Extract the [X, Y] coordinate from the center of the cell holding the provided text.  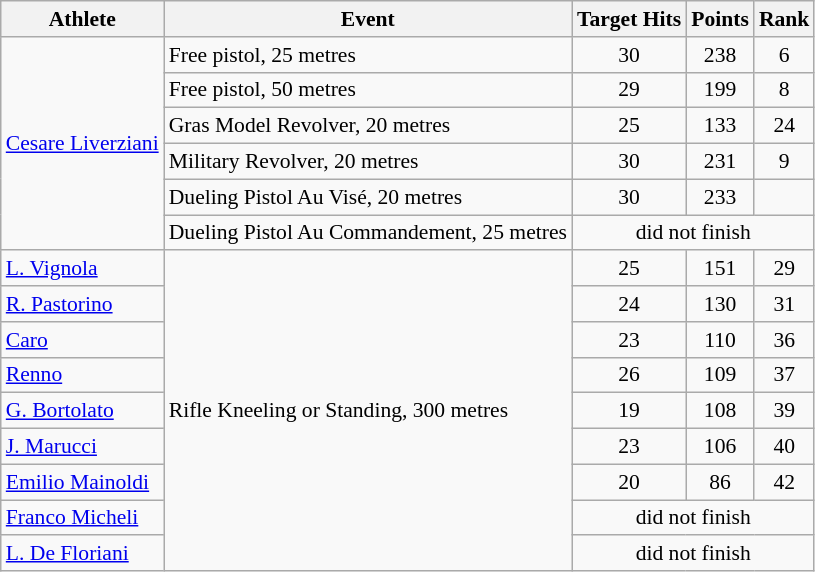
R. Pastorino [82, 304]
Rifle Kneeling or Standing, 300 metres [368, 412]
231 [720, 162]
133 [720, 126]
L. De Floriani [82, 554]
J. Marucci [82, 447]
109 [720, 375]
238 [720, 55]
130 [720, 304]
233 [720, 197]
8 [784, 90]
86 [720, 482]
9 [784, 162]
Franco Micheli [82, 518]
26 [629, 375]
Renno [82, 375]
Caro [82, 340]
Points [720, 19]
Military Revolver, 20 metres [368, 162]
Dueling Pistol Au Visé, 20 metres [368, 197]
Dueling Pistol Au Commandement, 25 metres [368, 233]
L. Vignola [82, 269]
Athlete [82, 19]
Emilio Mainoldi [82, 482]
39 [784, 411]
20 [629, 482]
199 [720, 90]
40 [784, 447]
6 [784, 55]
151 [720, 269]
Free pistol, 50 metres [368, 90]
31 [784, 304]
Event [368, 19]
G. Bortolato [82, 411]
19 [629, 411]
110 [720, 340]
Cesare Liverziani [82, 144]
Rank [784, 19]
37 [784, 375]
Target Hits [629, 19]
106 [720, 447]
Gras Model Revolver, 20 metres [368, 126]
108 [720, 411]
36 [784, 340]
42 [784, 482]
Free pistol, 25 metres [368, 55]
